Detect which cell encompasses the target text, then output its (x, y) center coordinate. 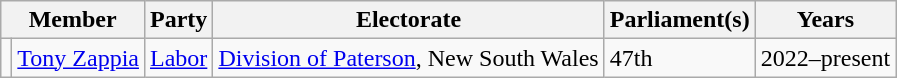
Labor (178, 58)
Parliament(s) (680, 20)
47th (680, 58)
Tony Zappia (78, 58)
Division of Paterson, New South Wales (408, 58)
Years (825, 20)
Party (178, 20)
Electorate (408, 20)
2022–present (825, 58)
Member (73, 20)
